Find where the given text appears and provide that cell's center as [x, y] coordinate. 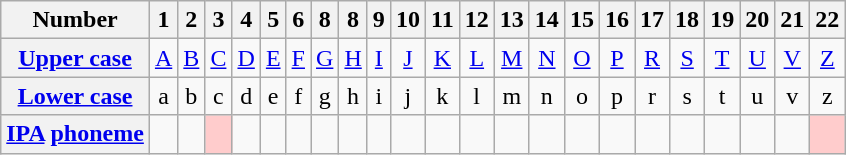
Z [828, 58]
V [792, 58]
f [298, 96]
a [163, 96]
E [273, 58]
r [652, 96]
T [722, 58]
4 [246, 20]
v [792, 96]
z [828, 96]
2 [192, 20]
12 [476, 20]
I [378, 58]
15 [582, 20]
i [378, 96]
g [324, 96]
1 [163, 20]
16 [616, 20]
U [758, 58]
11 [442, 20]
N [546, 58]
O [582, 58]
l [476, 96]
b [192, 96]
h [353, 96]
J [408, 58]
Upper case [76, 58]
j [408, 96]
n [546, 96]
19 [722, 20]
u [758, 96]
o [582, 96]
22 [828, 20]
6 [298, 20]
K [442, 58]
s [688, 96]
D [246, 58]
R [652, 58]
Number [76, 20]
18 [688, 20]
G [324, 58]
B [192, 58]
17 [652, 20]
F [298, 58]
IPA phoneme [76, 134]
p [616, 96]
9 [378, 20]
14 [546, 20]
c [218, 96]
k [442, 96]
21 [792, 20]
20 [758, 20]
13 [512, 20]
m [512, 96]
S [688, 58]
e [273, 96]
M [512, 58]
3 [218, 20]
Lower case [76, 96]
t [722, 96]
10 [408, 20]
P [616, 58]
d [246, 96]
L [476, 58]
C [218, 58]
A [163, 58]
5 [273, 20]
H [353, 58]
